Return [x, y] of the center of cell containing provided text 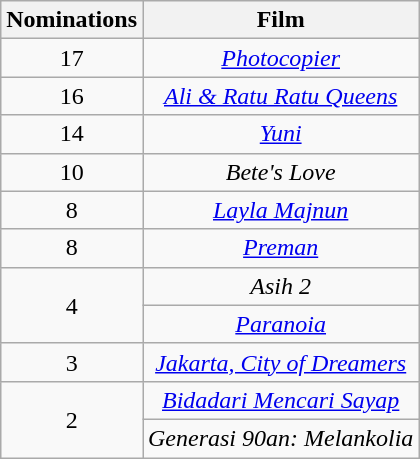
Bidadari Mencari Sayap [280, 400]
17 [72, 58]
2 [72, 419]
Ali & Ratu Ratu Queens [280, 96]
Generasi 90an: Melankolia [280, 438]
16 [72, 96]
Bete's Love [280, 172]
10 [72, 172]
Photocopier [280, 58]
Film [280, 20]
4 [72, 305]
Preman [280, 248]
Nominations [72, 20]
Layla Majnun [280, 210]
Jakarta, City of Dreamers [280, 362]
Asih 2 [280, 286]
Yuni [280, 134]
14 [72, 134]
3 [72, 362]
Paranoia [280, 324]
